Pinpoint the cell where the given text exists, returning its [x, y] midpoint coordinate. 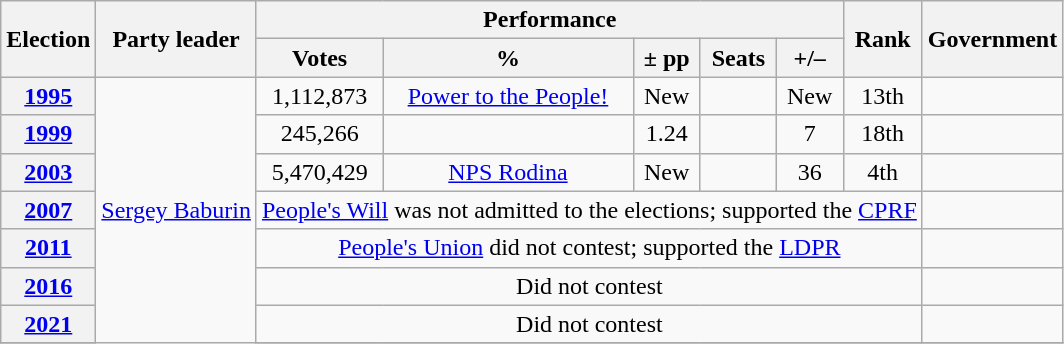
2011 [48, 248]
4th [882, 172]
Election [48, 39]
18th [882, 134]
± pp [666, 58]
1.24 [666, 134]
Seats [738, 58]
1999 [48, 134]
Rank [882, 39]
13th [882, 96]
Sergey Baburin [176, 210]
2007 [48, 210]
NPS Rodina [508, 172]
2003 [48, 172]
2021 [48, 324]
5,470,429 [319, 172]
% [508, 58]
Performance [550, 20]
245,266 [319, 134]
People's Will was not admitted to the elections; supported the CPRF [589, 210]
36 [810, 172]
Party leader [176, 39]
Power to the People! [508, 96]
1,112,873 [319, 96]
+/– [810, 58]
People's Union did not contest; supported the LDPR [589, 248]
Votes [319, 58]
1995 [48, 96]
2016 [48, 286]
Government [992, 39]
7 [810, 134]
